Return (x, y) of the center of cell containing provided text 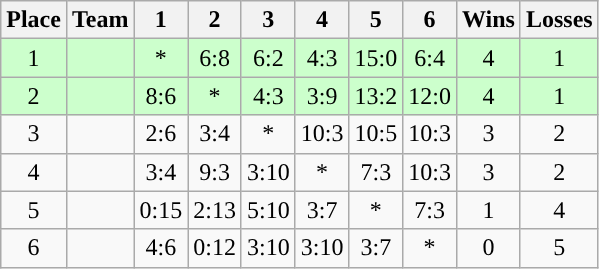
0:12 (215, 248)
5:10 (268, 210)
2:13 (215, 210)
6:4 (430, 58)
Wins (488, 20)
Place (34, 20)
0:15 (161, 210)
6:2 (268, 58)
2:6 (161, 134)
6:8 (215, 58)
9:3 (215, 172)
3:9 (322, 96)
10:5 (376, 134)
13:2 (376, 96)
12:0 (430, 96)
8:6 (161, 96)
4:6 (161, 248)
Team (100, 20)
Losses (559, 20)
0 (488, 248)
15:0 (376, 58)
